Identify which cell holds the provided text, then report its [x, y] central coordinate. 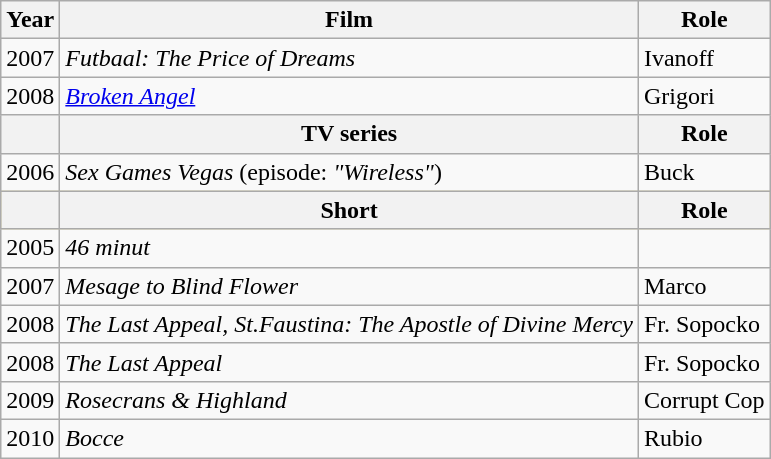
Rubio [704, 438]
Futbaal: The Price of Dreams [350, 58]
Ivanoff [704, 58]
Grigori [704, 96]
Rosecrans & Highland [350, 400]
Mesage to Blind Flower [350, 286]
Marco [704, 286]
46 minut [350, 248]
The Last Appeal, St.Faustina: The Apostle of Divine Mercy [350, 324]
Year [30, 20]
2010 [30, 438]
2005 [30, 248]
TV series [350, 134]
2006 [30, 172]
The Last Appeal [350, 362]
Film [350, 20]
Sex Games Vegas (episode: "Wireless") [350, 172]
2009 [30, 400]
Broken Angel [350, 96]
Corrupt Cop [704, 400]
Short [350, 210]
Buck [704, 172]
Bocce [350, 438]
